Return (X, Y) of the center of cell containing provided text 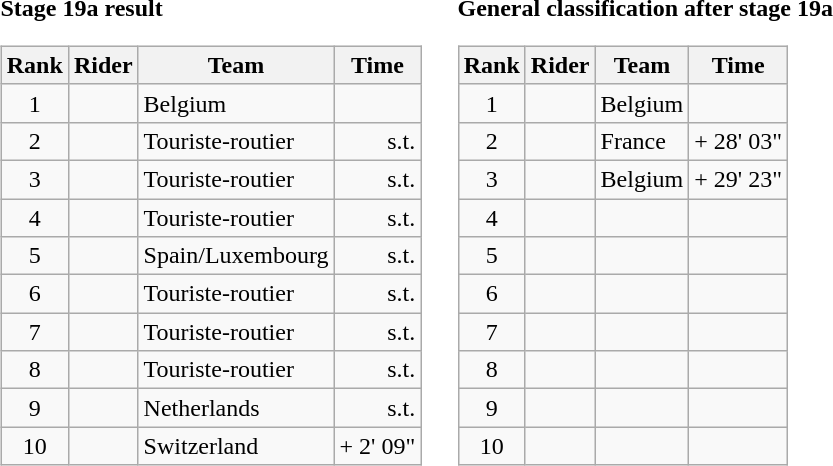
+ 29' 23" (738, 179)
Spain/Luxembourg (236, 256)
France (642, 141)
+ 2' 09" (378, 446)
+ 28' 03" (738, 141)
Netherlands (236, 408)
Switzerland (236, 446)
